Scan for the cell matching the given text and deliver its (X, Y) coordinate at center. 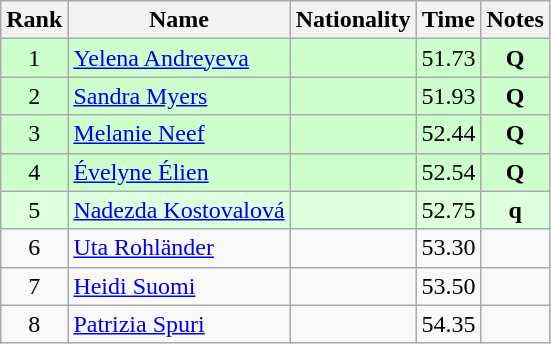
Nationality (353, 20)
3 (34, 134)
52.44 (448, 134)
Notes (515, 20)
7 (34, 286)
53.30 (448, 248)
Rank (34, 20)
52.54 (448, 172)
6 (34, 248)
4 (34, 172)
54.35 (448, 324)
q (515, 210)
Yelena Andreyeva (179, 58)
Name (179, 20)
Time (448, 20)
1 (34, 58)
52.75 (448, 210)
Nadezda Kostovalová (179, 210)
Uta Rohländer (179, 248)
8 (34, 324)
51.93 (448, 96)
Melanie Neef (179, 134)
Évelyne Élien (179, 172)
53.50 (448, 286)
2 (34, 96)
5 (34, 210)
51.73 (448, 58)
Heidi Suomi (179, 286)
Patrizia Spuri (179, 324)
Sandra Myers (179, 96)
